Identify which cell holds the provided text, then report its [X, Y] central coordinate. 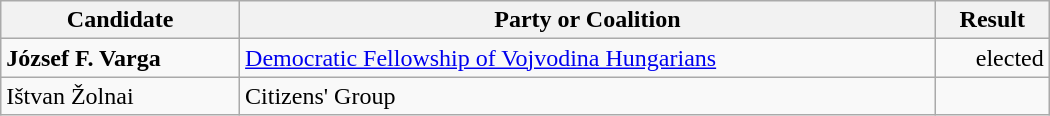
Citizens' Group [588, 96]
Ištvan Žolnai [120, 96]
József F. Varga [120, 58]
Party or Coalition [588, 20]
elected [992, 58]
Democratic Fellowship of Vojvodina Hungarians [588, 58]
Candidate [120, 20]
Result [992, 20]
